Locate the cell with the specified text and output its [x, y] center coordinate. 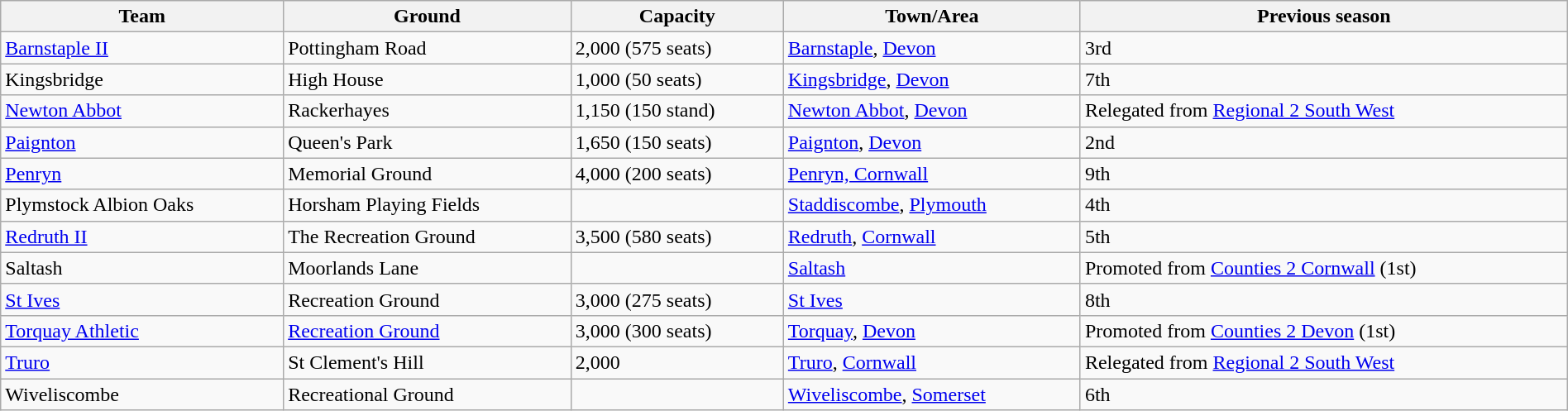
Redruth II [142, 237]
Newton Abbot, Devon [931, 111]
St Clement's Hill [428, 362]
9th [1323, 174]
Truro, Cornwall [931, 362]
2nd [1323, 142]
2,000 (575 seats) [676, 48]
4,000 (200 seats) [676, 174]
Staddiscombe, Plymouth [931, 205]
Paignton [142, 142]
Redruth, Cornwall [931, 237]
3rd [1323, 48]
Penryn [142, 174]
Kingsbridge, Devon [931, 79]
7th [1323, 79]
Team [142, 17]
Moorlands Lane [428, 268]
6th [1323, 394]
Wiveliscombe, Somerset [931, 394]
8th [1323, 299]
Promoted from Counties 2 Devon (1st) [1323, 331]
High House [428, 79]
3,500 (580 seats) [676, 237]
Rackerhayes [428, 111]
Paignton, Devon [931, 142]
Barnstaple, Devon [931, 48]
Newton Abbot [142, 111]
2,000 [676, 362]
Kingsbridge [142, 79]
Torquay, Devon [931, 331]
Torquay Athletic [142, 331]
Previous season [1323, 17]
3,000 (300 seats) [676, 331]
5th [1323, 237]
Plymstock Albion Oaks [142, 205]
1,650 (150 seats) [676, 142]
3,000 (275 seats) [676, 299]
Recreational Ground [428, 394]
Truro [142, 362]
Pottingham Road [428, 48]
Promoted from Counties 2 Cornwall (1st) [1323, 268]
1,150 (150 stand) [676, 111]
Penryn, Cornwall [931, 174]
Wiveliscombe [142, 394]
Horsham Playing Fields [428, 205]
1,000 (50 seats) [676, 79]
Queen's Park [428, 142]
Town/Area [931, 17]
Ground [428, 17]
Memorial Ground [428, 174]
Barnstaple II [142, 48]
4th [1323, 205]
The Recreation Ground [428, 237]
Capacity [676, 17]
